For the text-containing cell, return its midpoint in [x, y] coordinate format. 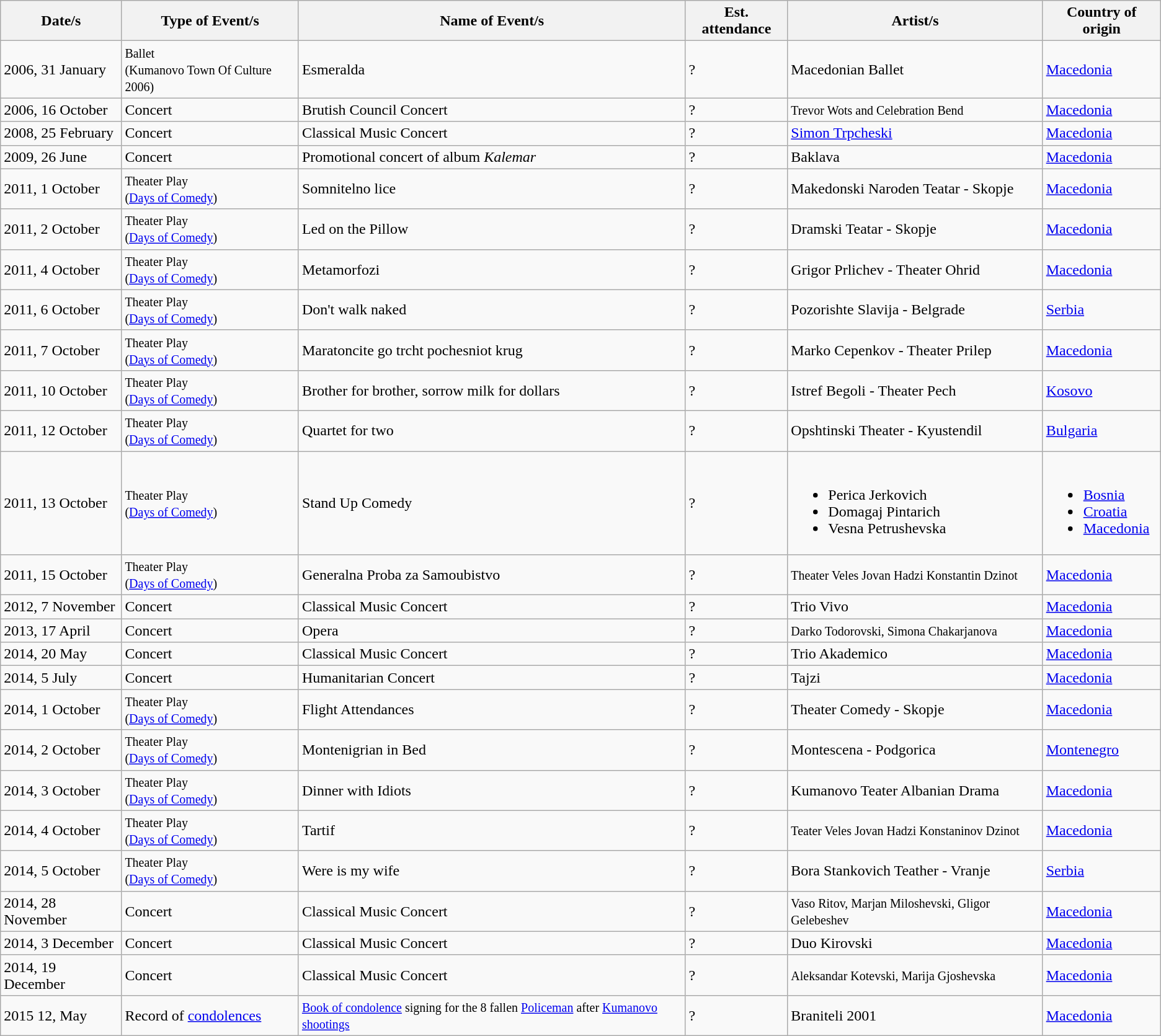
2011, 1 October [61, 188]
Record of condolences [210, 1016]
Ballet (Kumanovo Town Of Culture 2006) [210, 69]
Duo Kirovski [915, 943]
Promotional concert of album Kalemar [492, 157]
2014, 5 October [61, 870]
Name of Event/s [492, 21]
2014, 20 May [61, 654]
Theater Comedy - Skopje [915, 709]
Esmeralda [492, 69]
2014, 5 July [61, 678]
2011, 7 October [61, 350]
Montenigrian in Bed [492, 750]
Bulgaria [1101, 430]
Were is my wife [492, 870]
2006, 16 October [61, 110]
2011, 6 October [61, 310]
Perica JerkovichDomagaj PintarichVesna Petrushevska [915, 503]
Artist/s [915, 21]
Type of Event/s [210, 21]
Trio Akademico [915, 654]
Humanitarian Concert [492, 678]
2006, 31 January [61, 69]
Tajzi [915, 678]
2014, 4 October [61, 831]
Tartif [492, 831]
2014, 1 October [61, 709]
Darko Todorovski, Simona Chakarjanova [915, 631]
Est. attendance [737, 21]
Istref Begoli - Theater Pech [915, 391]
2014, 3 October [61, 790]
Opshtinski Theater - Kyustendil [915, 430]
Generalna Proba za Samoubistvo [492, 575]
Maratoncite go trcht pochesniot krug [492, 350]
2015 12, May [61, 1016]
2014, 19 December [61, 975]
Kosovo [1101, 391]
Montescena - Podgorica [915, 750]
Grigor Prlichev - Theater Ohrid [915, 269]
2013, 17 April [61, 631]
2011, 4 October [61, 269]
2011, 10 October [61, 391]
Trio Vivo [915, 607]
Metamorfozi [492, 269]
2012, 7 November [61, 607]
Date/s [61, 21]
2008, 25 February [61, 133]
Led on the Pillow [492, 229]
Brutish Council Concert [492, 110]
Baklava [915, 157]
Bora Stankovich Teather - Vranje [915, 870]
2011, 2 October [61, 229]
Macedonian Ballet [915, 69]
Stand Up Comedy [492, 503]
Dramski Teatar - Skopje [915, 229]
Book of condolence signing for the 8 fallen Policeman after Kumanovo shootings [492, 1016]
Makedonski Naroden Teatar - Skopje [915, 188]
2011, 13 October [61, 503]
Don't walk naked [492, 310]
Montenegro [1101, 750]
2009, 26 June [61, 157]
Teater Veles Jovan Hadzi Konstaninov Dzinot [915, 831]
Dinner with Idiots [492, 790]
Pozorishte Slavija - Belgrade [915, 310]
Brother for brother, sorrow milk for dollars [492, 391]
Braniteli 2001 [915, 1016]
Trevor Wots and Celebration Bend [915, 110]
Theater Veles Jovan Hadzi Konstantin Dzinot [915, 575]
Somnitelno lice [492, 188]
2014, 28 November [61, 911]
Flight Attendances [492, 709]
2011, 15 October [61, 575]
Vaso Ritov, Marjan Miloshevski, Gligor Gelebeshev [915, 911]
BosniaCroatiaMacedonia [1101, 503]
Quartet for two [492, 430]
2014, 2 October [61, 750]
Opera [492, 631]
Kumanovo Teater Albanian Drama [915, 790]
2011, 12 October [61, 430]
Country of origin [1101, 21]
Simon Trpcheski [915, 133]
Aleksandar Kotevski, Marija Gjoshevska [915, 975]
Marko Cepenkov - Theater Prilep [915, 350]
2014, 3 December [61, 943]
